Identify which cell holds the provided text, then report its [X, Y] central coordinate. 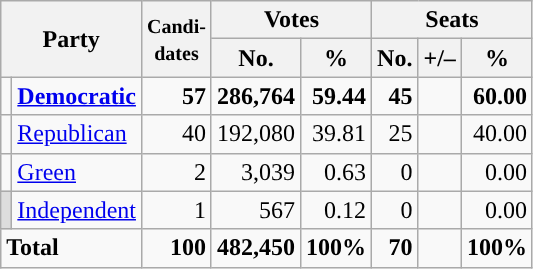
Republican [77, 134]
286,764 [256, 96]
57 [176, 96]
Democratic [77, 96]
45 [395, 96]
0.63 [336, 172]
482,450 [256, 248]
3,039 [256, 172]
0.12 [336, 210]
Green [77, 172]
192,080 [256, 134]
1 [176, 210]
Candi-dates [176, 39]
59.44 [336, 96]
Seats [452, 20]
Votes [291, 20]
40 [176, 134]
+/– [440, 58]
40.00 [496, 134]
Party [72, 39]
Independent [77, 210]
567 [256, 210]
60.00 [496, 96]
70 [395, 248]
100 [176, 248]
39.81 [336, 134]
2 [176, 172]
Total [72, 248]
25 [395, 134]
